For the text-containing cell, return its midpoint in (x, y) coordinate format. 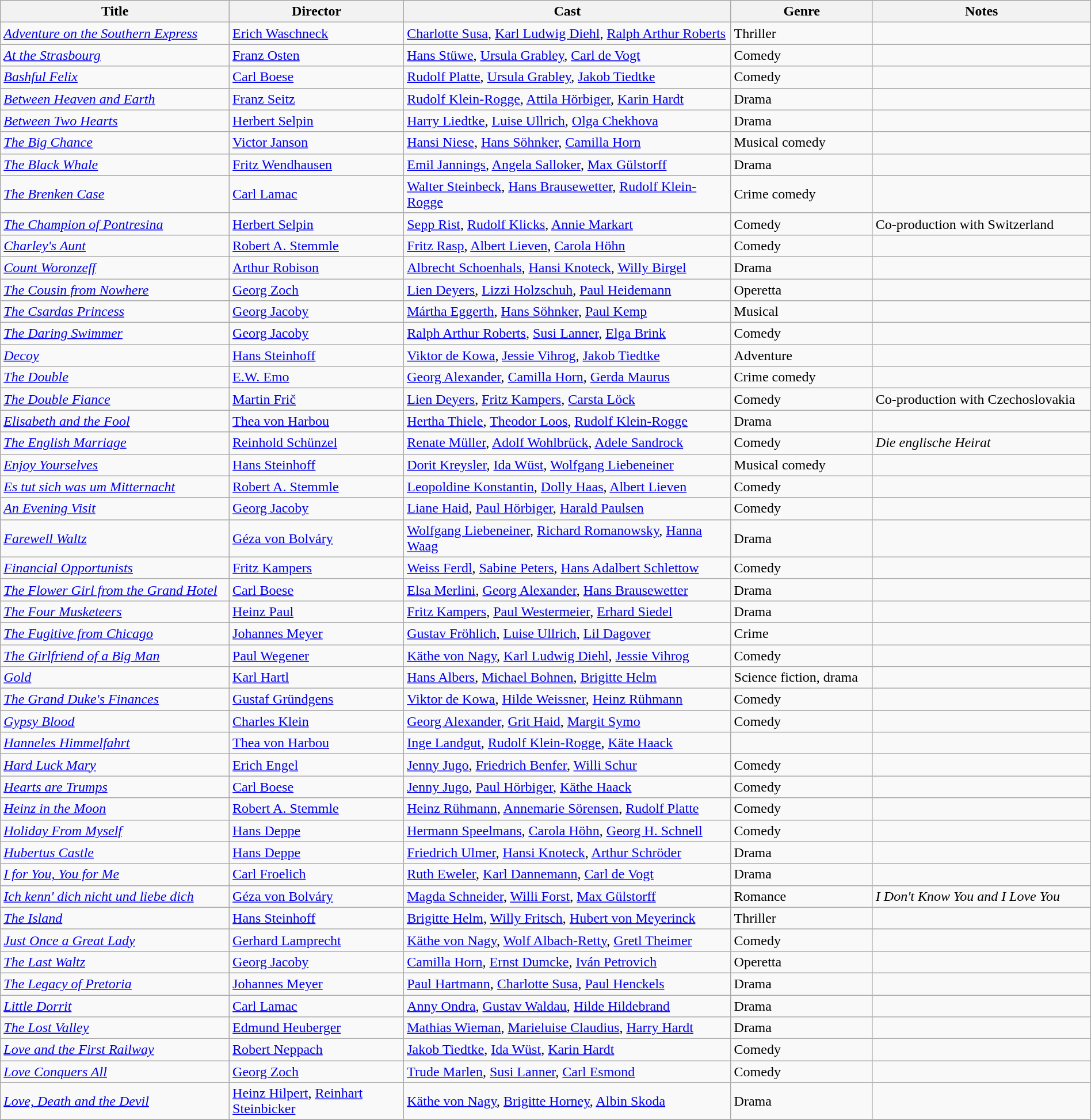
Hearts are Trumps (115, 787)
At the Strasbourg (115, 55)
I Don't Know You and I Love You (982, 896)
Magda Schneider, Willi Forst, Max Gülstorff (567, 896)
Gypsy Blood (115, 721)
Friedrich Ulmer, Hansi Knoteck, Arthur Schröder (567, 853)
The Daring Swimmer (115, 334)
The Island (115, 918)
Romance (802, 896)
Robert Neppach (316, 1050)
The Legacy of Pretoria (115, 984)
The Champion of Pontresina (115, 224)
Gustav Fröhlich, Luise Ullrich, Lil Dagover (567, 633)
Gustaf Gründgens (316, 699)
Just Once a Great Lady (115, 940)
I for You, You for Me (115, 874)
Cast (567, 12)
The Black Whale (115, 165)
Camilla Horn, Ernst Dumcke, Iván Petrovich (567, 962)
Hans Albers, Michael Bohnen, Brigitte Helm (567, 678)
An Evening Visit (115, 509)
Science fiction, drama (802, 678)
Wolfgang Liebeneiner, Richard Romanowsky, Hanna Waag (567, 538)
Gerhard Lamprecht (316, 940)
Between Two Hearts (115, 121)
Brigitte Helm, Willy Fritsch, Hubert von Meyerinck (567, 918)
Paul Hartmann, Charlotte Susa, Paul Henckels (567, 984)
The Lost Valley (115, 1028)
Elisabeth and the Fool (115, 421)
Fritz Rasp, Albert Lieven, Carola Höhn (567, 246)
Mathias Wieman, Marieluise Claudius, Harry Hardt (567, 1028)
Viktor de Kowa, Jessie Vihrog, Jakob Tiedtke (567, 356)
Co-production with Switzerland (982, 224)
Erich Waschneck (316, 33)
Charles Klein (316, 721)
Victor Janson (316, 143)
Mártha Eggerth, Hans Söhnker, Paul Kemp (567, 312)
Heinz Hilpert, Reinhart Steinbicker (316, 1101)
Trude Marlen, Susi Lanner, Carl Esmond (567, 1072)
Rudolf Klein-Rogge, Attila Hörbiger, Karin Hardt (567, 99)
Love and the First Railway (115, 1050)
Charley's Aunt (115, 246)
The Last Waltz (115, 962)
Ruth Eweler, Karl Dannemann, Carl de Vogt (567, 874)
Hubertus Castle (115, 853)
Die englische Heirat (982, 443)
Georg Alexander, Camilla Horn, Gerda Maurus (567, 377)
Karl Hartl (316, 678)
Paul Wegener (316, 655)
The Double (115, 377)
Heinz Paul (316, 611)
Ich kenn' dich nicht und liebe dich (115, 896)
Georg Alexander, Grit Haid, Margit Symo (567, 721)
Hanneles Himmelfahrt (115, 743)
Bashful Felix (115, 77)
The Girlfriend of a Big Man (115, 655)
Co-production with Czechoslovakia (982, 399)
Hans Stüwe, Ursula Grabley, Carl de Vogt (567, 55)
The English Marriage (115, 443)
Lien Deyers, Fritz Kampers, Carsta Löck (567, 399)
The Double Fiance (115, 399)
Renate Müller, Adolf Wohlbrück, Adele Sandrock (567, 443)
Adventure on the Southern Express (115, 33)
Arthur Robison (316, 267)
Harry Liedtke, Luise Ullrich, Olga Chekhova (567, 121)
Farewell Waltz (115, 538)
Franz Seitz (316, 99)
Count Woronzeff (115, 267)
Fritz Kampers (316, 568)
Between Heaven and Earth (115, 99)
Sepp Rist, Rudolf Klicks, Annie Markart (567, 224)
Jakob Tiedtke, Ida Wüst, Karin Hardt (567, 1050)
Title (115, 12)
Reinhold Schünzel (316, 443)
Gold (115, 678)
The Big Chance (115, 143)
The Fugitive from Chicago (115, 633)
The Cousin from Nowhere (115, 289)
Carl Froelich (316, 874)
Käthe von Nagy, Brigitte Horney, Albin Skoda (567, 1101)
Fritz Wendhausen (316, 165)
Rudolf Platte, Ursula Grabley, Jakob Tiedtke (567, 77)
Liane Haid, Paul Hörbiger, Harald Paulsen (567, 509)
Heinz Rühmann, Annemarie Sörensen, Rudolf Platte (567, 809)
Little Dorrit (115, 1006)
Love Conquers All (115, 1072)
Jenny Jugo, Paul Hörbiger, Käthe Haack (567, 787)
The Grand Duke's Finances (115, 699)
Hertha Thiele, Theodor Loos, Rudolf Klein-Rogge (567, 421)
Käthe von Nagy, Karl Ludwig Diehl, Jessie Vihrog (567, 655)
Leopoldine Konstantin, Dolly Haas, Albert Lieven (567, 487)
Käthe von Nagy, Wolf Albach-Retty, Gretl Theimer (567, 940)
Adventure (802, 356)
Fritz Kampers, Paul Westermeier, Erhard Siedel (567, 611)
Hermann Speelmans, Carola Höhn, Georg H. Schnell (567, 831)
Walter Steinbeck, Hans Brausewetter, Rudolf Klein-Rogge (567, 194)
Lien Deyers, Lizzi Holzschuh, Paul Heidemann (567, 289)
Edmund Heuberger (316, 1028)
Inge Landgut, Rudolf Klein-Rogge, Käte Haack (567, 743)
The Flower Girl from the Grand Hotel (115, 590)
The Four Musketeers (115, 611)
The Brenken Case (115, 194)
Holiday From Myself (115, 831)
Crime (802, 633)
Dorit Kreysler, Ida Wüst, Wolfgang Liebeneiner (567, 465)
Hard Luck Mary (115, 765)
Enjoy Yourselves (115, 465)
Erich Engel (316, 765)
Heinz in the Moon (115, 809)
E.W. Emo (316, 377)
Musical (802, 312)
Martin Frič (316, 399)
Financial Opportunists (115, 568)
Emil Jannings, Angela Salloker, Max Gülstorff (567, 165)
Notes (982, 12)
Charlotte Susa, Karl Ludwig Diehl, Ralph Arthur Roberts (567, 33)
Genre (802, 12)
Hansi Niese, Hans Söhnker, Camilla Horn (567, 143)
Franz Osten (316, 55)
The Csardas Princess (115, 312)
Ralph Arthur Roberts, Susi Lanner, Elga Brink (567, 334)
Elsa Merlini, Georg Alexander, Hans Brausewetter (567, 590)
Decoy (115, 356)
Love, Death and the Devil (115, 1101)
Albrecht Schoenhals, Hansi Knoteck, Willy Birgel (567, 267)
Jenny Jugo, Friedrich Benfer, Willi Schur (567, 765)
Viktor de Kowa, Hilde Weissner, Heinz Rühmann (567, 699)
Director (316, 12)
Es tut sich was um Mitternacht (115, 487)
Anny Ondra, Gustav Waldau, Hilde Hildebrand (567, 1006)
Weiss Ferdl, Sabine Peters, Hans Adalbert Schlettow (567, 568)
